For the text-containing cell, return its midpoint in [X, Y] coordinate format. 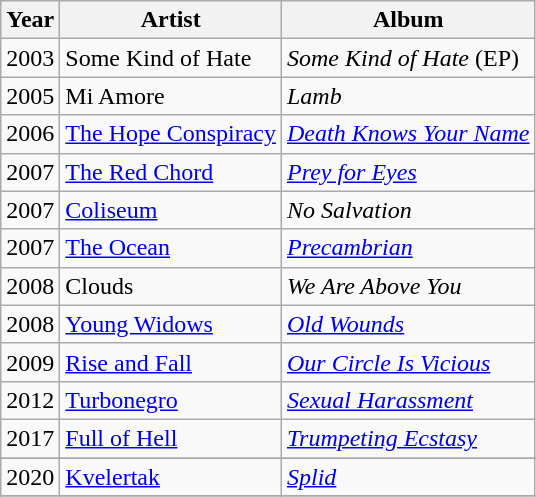
Death Knows Your Name [408, 134]
2009 [30, 362]
Album [408, 20]
Mi Amore [171, 96]
Trumpeting Ecstasy [408, 438]
Turbonegro [171, 400]
The Ocean [171, 248]
Lamb [408, 96]
Rise and Fall [171, 362]
Our Circle Is Vicious [408, 362]
Precambrian [408, 248]
Splid [408, 477]
2006 [30, 134]
2005 [30, 96]
2017 [30, 438]
Old Wounds [408, 324]
The Hope Conspiracy [171, 134]
Some Kind of Hate (EP) [408, 58]
Year [30, 20]
2020 [30, 477]
Young Widows [171, 324]
Coliseum [171, 210]
Artist [171, 20]
The Red Chord [171, 172]
2012 [30, 400]
2003 [30, 58]
Some Kind of Hate [171, 58]
We Are Above You [408, 286]
Full of Hell [171, 438]
Clouds [171, 286]
Prey for Eyes [408, 172]
Sexual Harassment [408, 400]
Kvelertak [171, 477]
No Salvation [408, 210]
